Identify which cell holds the provided text, then report its [X, Y] central coordinate. 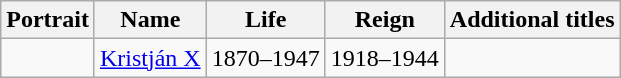
Reign [384, 20]
Name [150, 20]
1918–1944 [384, 58]
1870–1947 [266, 58]
Life [266, 20]
Kristján X [150, 58]
Portrait [48, 20]
Additional titles [532, 20]
